Detect which cell encompasses the target text, then output its (X, Y) center coordinate. 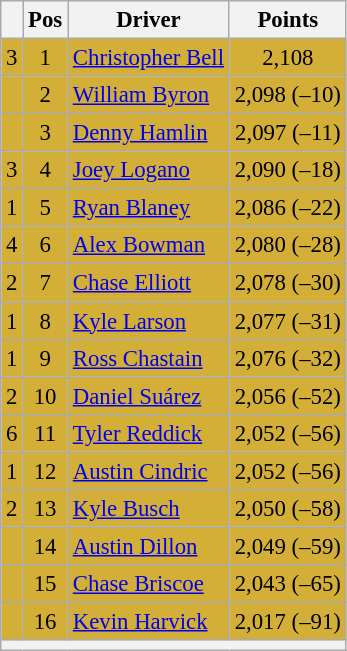
Austin Cindric (149, 471)
Chase Elliott (149, 283)
2,056 (–52) (288, 396)
William Byron (149, 95)
Christopher Bell (149, 58)
Ross Chastain (149, 358)
Denny Hamlin (149, 133)
13 (46, 509)
2,043 (–65) (288, 584)
Driver (149, 20)
2,098 (–10) (288, 95)
Chase Briscoe (149, 584)
9 (46, 358)
15 (46, 584)
Alex Bowman (149, 245)
Tyler Reddick (149, 433)
7 (46, 283)
2,049 (–59) (288, 546)
16 (46, 621)
2,077 (–31) (288, 321)
Austin Dillon (149, 546)
2,097 (–11) (288, 133)
2,050 (–58) (288, 509)
2,017 (–91) (288, 621)
5 (46, 208)
Kyle Busch (149, 509)
10 (46, 396)
2,086 (–22) (288, 208)
Daniel Suárez (149, 396)
11 (46, 433)
Kevin Harvick (149, 621)
2,108 (288, 58)
14 (46, 546)
12 (46, 471)
Ryan Blaney (149, 208)
8 (46, 321)
2,090 (–18) (288, 170)
Pos (46, 20)
Kyle Larson (149, 321)
2,078 (–30) (288, 283)
2,080 (–28) (288, 245)
2,076 (–32) (288, 358)
Joey Logano (149, 170)
Points (288, 20)
